Output the [x, y] coordinate of the center of the cell containing the given text.  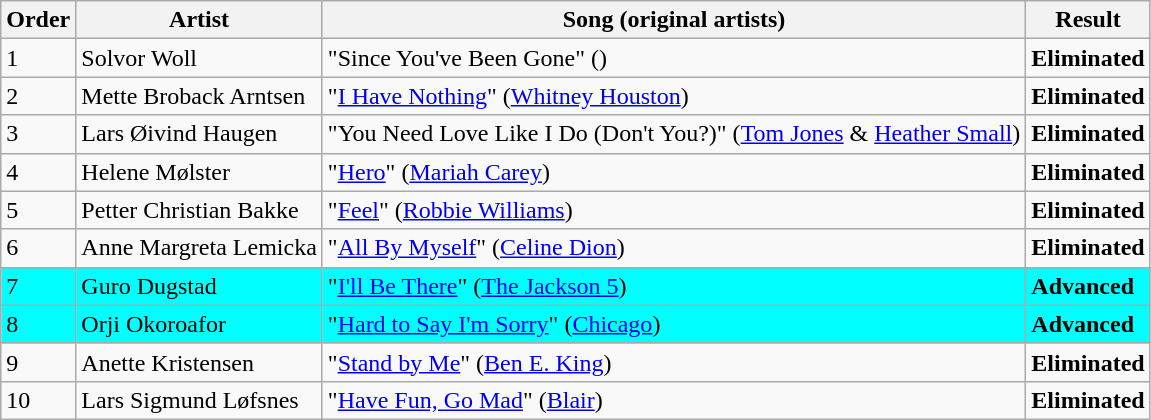
8 [38, 324]
Artist [200, 20]
"Hero" (Mariah Carey) [674, 172]
"Have Fun, Go Mad" (Blair) [674, 400]
"Stand by Me" (Ben E. King) [674, 362]
7 [38, 286]
10 [38, 400]
"Since You've Been Gone" () [674, 58]
Mette Broback Arntsen [200, 96]
"Feel" (Robbie Williams) [674, 210]
Anette Kristensen [200, 362]
5 [38, 210]
"I Have Nothing" (Whitney Houston) [674, 96]
Order [38, 20]
1 [38, 58]
"I'll Be There" (The Jackson 5) [674, 286]
Petter Christian Bakke [200, 210]
"You Need Love Like I Do (Don't You?)" (Tom Jones & Heather Small) [674, 134]
Orji Okoroafor [200, 324]
Lars Sigmund Løfsnes [200, 400]
Song (original artists) [674, 20]
3 [38, 134]
Solvor Woll [200, 58]
2 [38, 96]
Result [1088, 20]
"All By Myself" (Celine Dion) [674, 248]
Lars Øivind Haugen [200, 134]
9 [38, 362]
4 [38, 172]
6 [38, 248]
Helene Mølster [200, 172]
Guro Dugstad [200, 286]
"Hard to Say I'm Sorry" (Chicago) [674, 324]
Anne Margreta Lemicka [200, 248]
